Pinpoint the cell where the given text exists, returning its [x, y] midpoint coordinate. 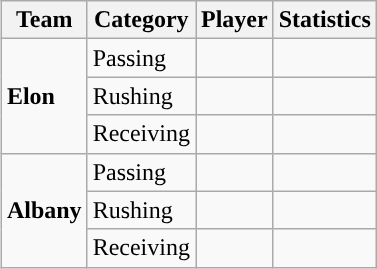
Albany [44, 210]
Player [235, 20]
Team [44, 20]
Category [141, 20]
Elon [44, 96]
Statistics [324, 20]
